Find where the given text appears and provide that cell's center as [X, Y] coordinate. 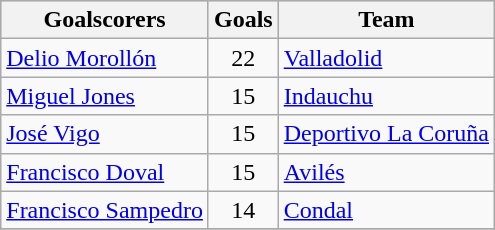
Goalscorers [105, 20]
22 [243, 58]
José Vigo [105, 134]
Miguel Jones [105, 96]
Avilés [386, 172]
Team [386, 20]
Indauchu [386, 96]
Valladolid [386, 58]
Goals [243, 20]
Francisco Sampedro [105, 210]
Deportivo La Coruña [386, 134]
Delio Morollón [105, 58]
Francisco Doval [105, 172]
Condal [386, 210]
14 [243, 210]
